Find where the given text appears and provide that cell's center as (X, Y) coordinate. 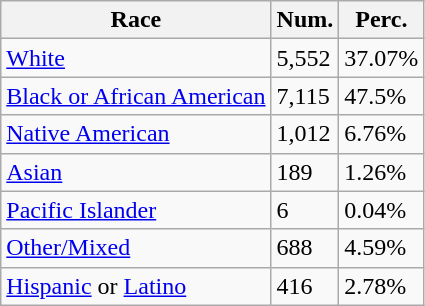
Native American (136, 134)
Other/Mixed (136, 248)
6 (305, 210)
Race (136, 20)
Perc. (382, 20)
Pacific Islander (136, 210)
1.26% (382, 172)
47.5% (382, 96)
4.59% (382, 248)
Num. (305, 20)
5,552 (305, 58)
37.07% (382, 58)
1,012 (305, 134)
189 (305, 172)
White (136, 58)
6.76% (382, 134)
Hispanic or Latino (136, 286)
Black or African American (136, 96)
0.04% (382, 210)
7,115 (305, 96)
416 (305, 286)
Asian (136, 172)
688 (305, 248)
2.78% (382, 286)
